Find where the given text appears and provide that cell's center as (x, y) coordinate. 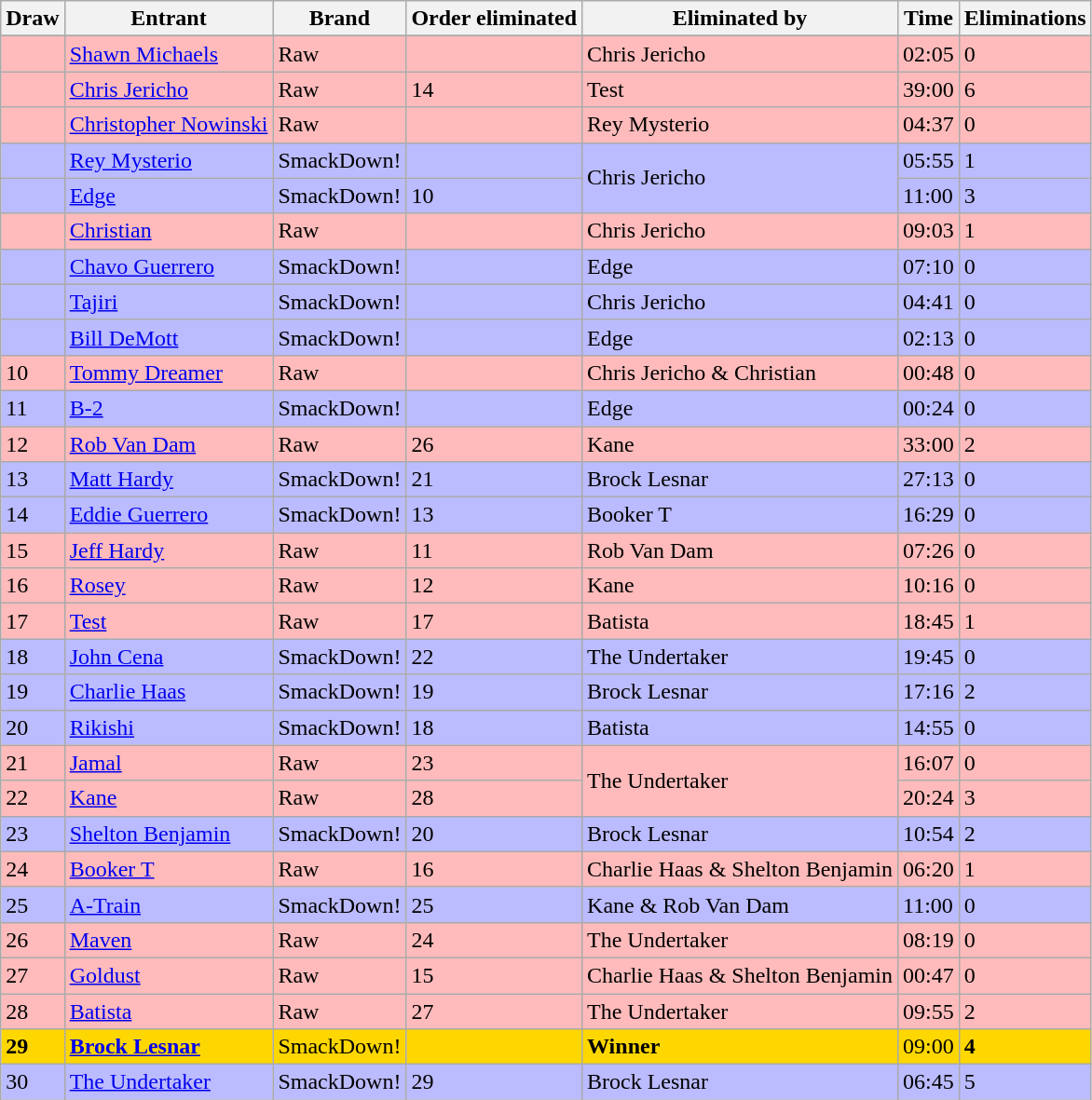
16:29 (929, 515)
06:45 (929, 1082)
Bill DeMott (169, 337)
08:19 (929, 940)
Eliminations (1025, 19)
04:41 (929, 302)
00:47 (929, 975)
Entrant (169, 19)
6 (1025, 89)
39:00 (929, 89)
Christian (169, 231)
4 (1025, 1047)
05:55 (929, 160)
07:10 (929, 266)
30 (33, 1082)
02:05 (929, 54)
33:00 (929, 444)
Goldust (169, 975)
Draw (33, 19)
Order eliminated (494, 19)
04:37 (929, 125)
09:55 (929, 1011)
Christopher Nowinski (169, 125)
Eliminated by (740, 19)
Jamal (169, 763)
Shelton Benjamin (169, 834)
09:03 (929, 231)
00:48 (929, 373)
02:13 (929, 337)
Tajiri (169, 302)
Jeff Hardy (169, 550)
16:07 (929, 763)
14:55 (929, 727)
10:16 (929, 586)
06:20 (929, 869)
00:24 (929, 408)
B-2 (169, 408)
17:16 (929, 692)
John Cena (169, 657)
Tommy Dreamer (169, 373)
10:54 (929, 834)
Brand (339, 19)
Chris Jericho & Christian (740, 373)
Chavo Guerrero (169, 266)
27:13 (929, 480)
Matt Hardy (169, 480)
Shawn Michaels (169, 54)
19:45 (929, 657)
Charlie Haas (169, 692)
Rosey (169, 586)
Maven (169, 940)
20:24 (929, 798)
Time (929, 19)
A-Train (169, 904)
18:45 (929, 621)
Eddie Guerrero (169, 515)
5 (1025, 1082)
07:26 (929, 550)
09:00 (929, 1047)
Rikishi (169, 727)
Winner (740, 1047)
Kane & Rob Van Dam (740, 904)
